Determine the [X, Y] coordinate at the center of the cell enclosing the given text.  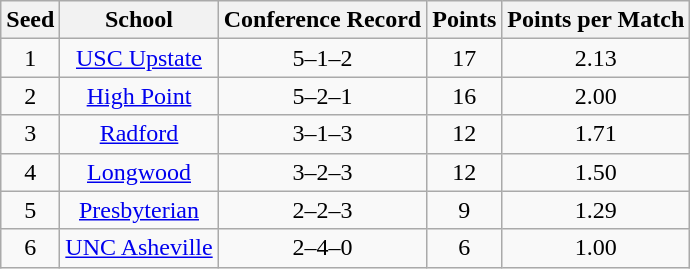
UNC Asheville [139, 248]
5 [30, 210]
9 [464, 210]
School [139, 20]
USC Upstate [139, 58]
2 [30, 96]
Points [464, 20]
Longwood [139, 172]
5–2–1 [322, 96]
4 [30, 172]
3–1–3 [322, 134]
Seed [30, 20]
5–1–2 [322, 58]
High Point [139, 96]
3 [30, 134]
17 [464, 58]
1.50 [596, 172]
1.00 [596, 248]
Presbyterian [139, 210]
2–2–3 [322, 210]
Radford [139, 134]
1.71 [596, 134]
2.13 [596, 58]
2–4–0 [322, 248]
Conference Record [322, 20]
16 [464, 96]
3–2–3 [322, 172]
1.29 [596, 210]
1 [30, 58]
2.00 [596, 96]
Points per Match [596, 20]
